Detect which cell encompasses the target text, then output its (X, Y) center coordinate. 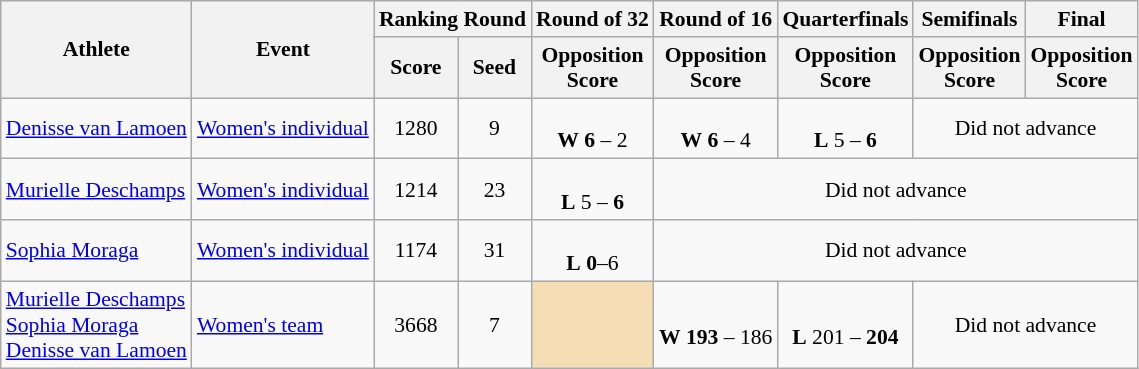
Event (283, 50)
W 6 – 4 (716, 128)
9 (494, 128)
31 (494, 250)
Round of 16 (716, 19)
Round of 32 (592, 19)
Final (1082, 19)
23 (494, 190)
W 193 – 186 (716, 324)
Seed (494, 68)
Quarterfinals (845, 19)
W 6 – 2 (592, 128)
3668 (416, 324)
7 (494, 324)
Score (416, 68)
Murielle Deschamps (96, 190)
1174 (416, 250)
L 0–6 (592, 250)
Murielle DeschampsSophia MoragaDenisse van Lamoen (96, 324)
Denisse van Lamoen (96, 128)
1214 (416, 190)
Sophia Moraga (96, 250)
L 201 – 204 (845, 324)
Athlete (96, 50)
Women's team (283, 324)
1280 (416, 128)
Ranking Round (452, 19)
Semifinals (969, 19)
